From the cell containing the given text, extract its center point as (x, y) coordinate. 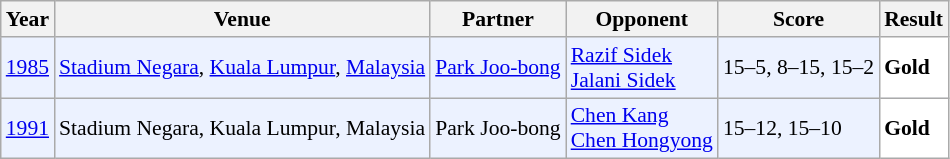
Razif Sidek Jalani Sidek (642, 68)
1991 (28, 128)
15–5, 8–15, 15–2 (798, 68)
Opponent (642, 19)
Result (914, 19)
Partner (498, 19)
15–12, 15–10 (798, 128)
Score (798, 19)
Year (28, 19)
Venue (242, 19)
1985 (28, 68)
Chen Kang Chen Hongyong (642, 128)
